Search for the cell housing the specified text and yield its (X, Y) center coordinate. 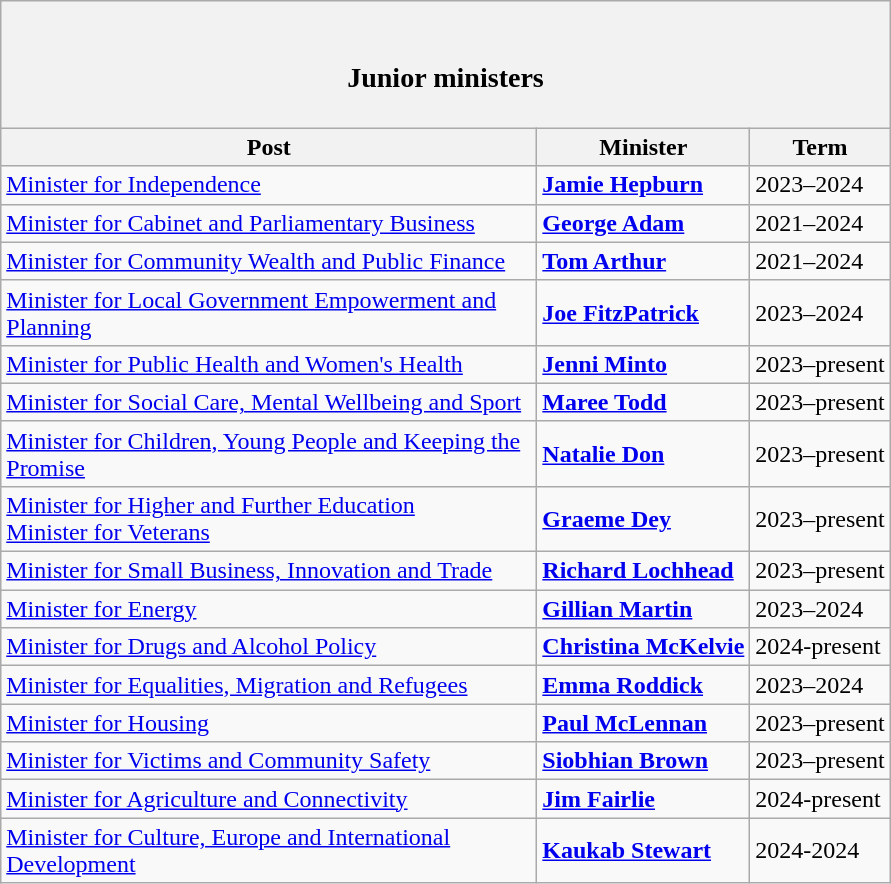
Minister for Children, Young People and Keeping the Promise (269, 454)
Minister for Energy (269, 609)
Natalie Don (644, 454)
Minister for Victims and Community Safety (269, 761)
Minister for Cabinet and Parliamentary Business (269, 223)
Minister for Independence (269, 185)
Minister for Housing (269, 723)
Paul McLennan (644, 723)
Junior ministers (446, 64)
George Adam (644, 223)
Minister for Local Government Empowerment and Planning (269, 312)
Post (269, 147)
Emma Roddick (644, 685)
Minister for Community Wealth and Public Finance (269, 261)
Siobhian Brown (644, 761)
Minister for Drugs and Alcohol Policy (269, 647)
Joe FitzPatrick (644, 312)
Richard Lochhead (644, 571)
Minister for Agriculture and Connectivity (269, 799)
Minister for Equalities, Migration and Refugees (269, 685)
Kaukab Stewart (644, 850)
Minister for Culture, Europe and International Development (269, 850)
Minister for Public Health and Women's Health (269, 364)
2024-2024 (820, 850)
Minister for Small Business, Innovation and Trade (269, 571)
Minister (644, 147)
Jamie Hepburn (644, 185)
Jim Fairlie (644, 799)
Term (820, 147)
Gillian Martin (644, 609)
Minister for Higher and Further EducationMinister for Veterans (269, 518)
Minister for Social Care, Mental Wellbeing and Sport (269, 402)
Graeme Dey (644, 518)
Maree Todd (644, 402)
Tom Arthur (644, 261)
Jenni Minto (644, 364)
Christina McKelvie (644, 647)
